Locate the cell with the specified text and output its [X, Y] center coordinate. 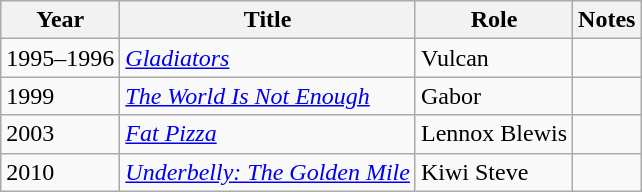
Gabor [494, 96]
Year [60, 20]
Role [494, 20]
2003 [60, 134]
Kiwi Steve [494, 172]
The World Is Not Enough [268, 96]
Underbelly: The Golden Mile [268, 172]
2010 [60, 172]
Lennox Blewis [494, 134]
Vulcan [494, 58]
Gladiators [268, 58]
Fat Pizza [268, 134]
Notes [607, 20]
1999 [60, 96]
Title [268, 20]
1995–1996 [60, 58]
